Return (X, Y) of the center of cell containing provided text 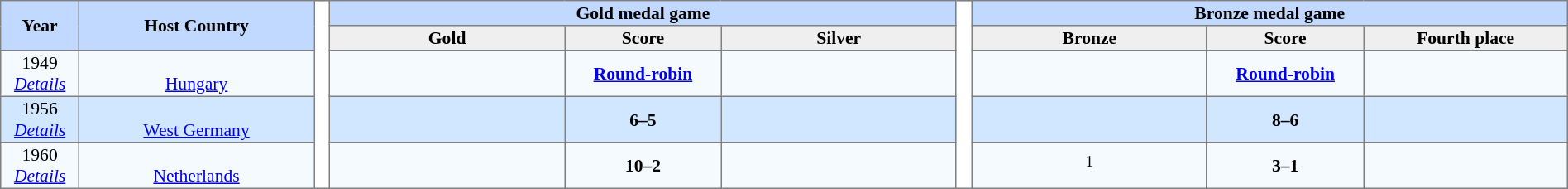
Silver (839, 38)
6–5 (643, 119)
1960 Details (40, 166)
1956 Details (40, 119)
Bronze medal game (1269, 13)
1949 Details (40, 74)
Gold (447, 38)
West Germany (196, 119)
Bronze (1089, 38)
Netherlands (196, 166)
Host Country (196, 26)
10–2 (643, 166)
Fourth place (1465, 38)
Gold medal game (643, 13)
1 (1089, 166)
8–6 (1285, 119)
3–1 (1285, 166)
Year (40, 26)
Hungary (196, 74)
